Extract the (X, Y) coordinate from the center of the cell holding the provided text.  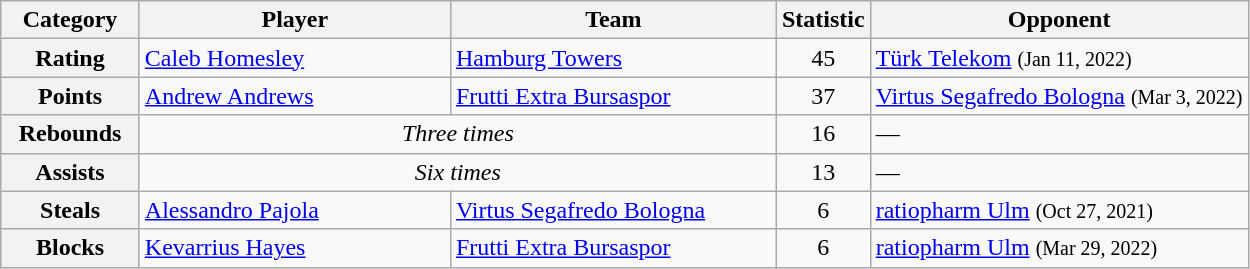
Statistic (823, 20)
Opponent (1059, 20)
Six times (458, 172)
Virtus Segafredo Bologna (613, 210)
Kevarrius Hayes (294, 248)
Virtus Segafredo Bologna (Mar 3, 2022) (1059, 96)
Team (613, 20)
13 (823, 172)
16 (823, 134)
Player (294, 20)
ratiopharm Ulm (Mar 29, 2022) (1059, 248)
Points (70, 96)
Rating (70, 58)
Category (70, 20)
37 (823, 96)
Steals (70, 210)
Blocks (70, 248)
Hamburg Towers (613, 58)
Alessandro Pajola (294, 210)
45 (823, 58)
Andrew Andrews (294, 96)
Three times (458, 134)
Rebounds (70, 134)
Türk Telekom (Jan 11, 2022) (1059, 58)
Caleb Homesley (294, 58)
Assists (70, 172)
ratiopharm Ulm (Oct 27, 2021) (1059, 210)
